Locate the cell with the specified text and output its [X, Y] center coordinate. 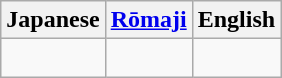
Japanese [53, 20]
Rōmaji [148, 20]
English [236, 20]
